Scan for the cell matching the given text and deliver its (X, Y) coordinate at center. 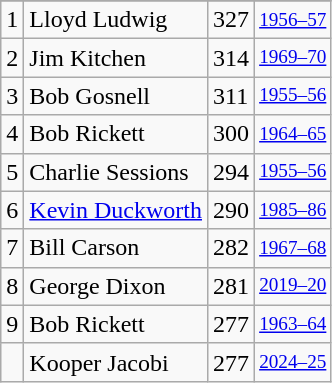
282 (232, 248)
Kevin Duckworth (116, 210)
George Dixon (116, 286)
314 (232, 58)
1964–65 (293, 134)
Charlie Sessions (116, 172)
281 (232, 286)
Jim Kitchen (116, 58)
Bob Gosnell (116, 96)
1967–68 (293, 248)
1 (12, 20)
2024–25 (293, 362)
Kooper Jacobi (116, 362)
290 (232, 210)
1956–57 (293, 20)
Lloyd Ludwig (116, 20)
1985–86 (293, 210)
5 (12, 172)
8 (12, 286)
2 (12, 58)
311 (232, 96)
6 (12, 210)
300 (232, 134)
3 (12, 96)
327 (232, 20)
1969–70 (293, 58)
4 (12, 134)
Bill Carson (116, 248)
1963–64 (293, 324)
9 (12, 324)
2019–20 (293, 286)
7 (12, 248)
294 (232, 172)
